Pinpoint the cell where the given text exists, returning its (x, y) midpoint coordinate. 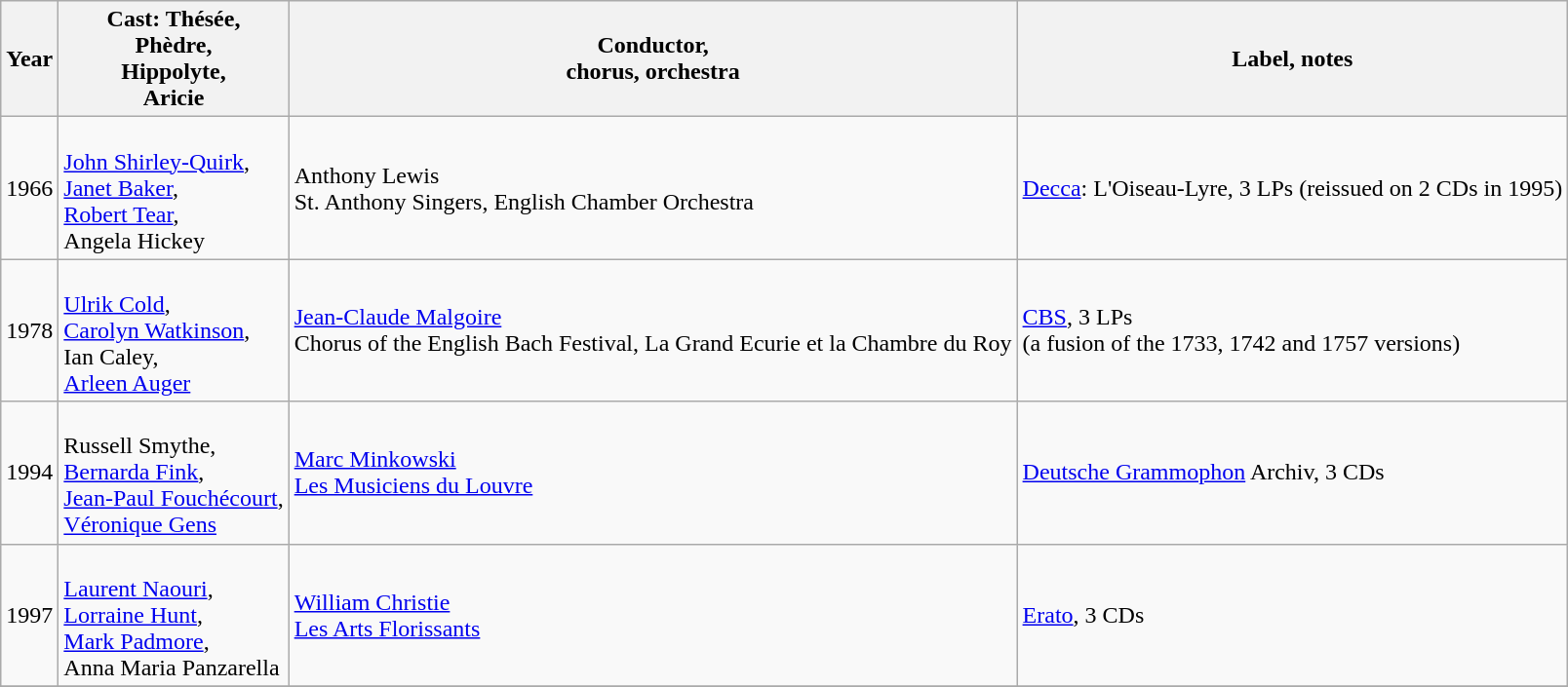
1966 (29, 188)
1978 (29, 330)
Deutsche Grammophon Archiv, 3 CDs (1293, 473)
Marc Minkowski Les Musiciens du Louvre (653, 473)
Anthony Lewis St. Anthony Singers, English Chamber Orchestra (653, 188)
Jean-Claude Malgoire Chorus of the English Bach Festival, La Grand Ecurie et la Chambre du Roy (653, 330)
Conductor,chorus, orchestra (653, 58)
Laurent Naouri,Lorraine Hunt,Mark Padmore,Anna Maria Panzarella (174, 615)
CBS, 3 LPs(a fusion of the 1733, 1742 and 1757 versions) (1293, 330)
1994 (29, 473)
Erato, 3 CDs (1293, 615)
Russell Smythe,Bernarda Fink,Jean-Paul Fouchécourt,Véronique Gens (174, 473)
William Christie Les Arts Florissants (653, 615)
Year (29, 58)
John Shirley-Quirk,Janet Baker,Robert Tear,Angela Hickey (174, 188)
Cast: Thésée,Phèdre,Hippolyte,Aricie (174, 58)
Label, notes (1293, 58)
1997 (29, 615)
Ulrik Cold, Carolyn Watkinson,Ian Caley,Arleen Auger (174, 330)
Decca: L'Oiseau-Lyre, 3 LPs (reissued on 2 CDs in 1995) (1293, 188)
